Identify which cell holds the provided text, then report its [x, y] central coordinate. 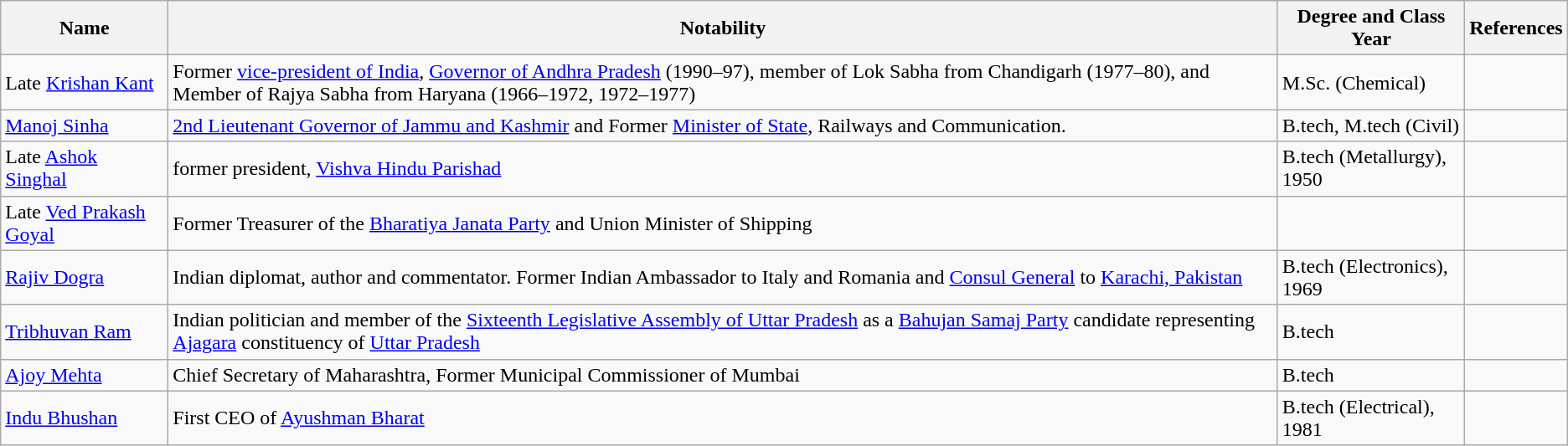
Tribhuvan Ram [85, 331]
Manoj Sinha [85, 126]
Indu Bhushan [85, 418]
Degree and Class Year [1370, 28]
Former Treasurer of the Bharatiya Janata Party and Union Minister of Shipping [723, 223]
Late Krishan Kant [85, 82]
Late Ved Prakash Goyal [85, 223]
References [1516, 28]
Name [85, 28]
former president, Vishva Hindu Parishad [723, 169]
2nd Lieutenant Governor of Jammu and Kashmir and Former Minister of State, Railways and Communication. [723, 126]
Rajiv Dogra [85, 278]
Late Ashok Singhal [85, 169]
Indian diplomat, author and commentator. Former Indian Ambassador to Italy and Romania and Consul General to Karachi, Pakistan [723, 278]
M.Sc. (Chemical) [1370, 82]
B.tech, M.tech (Civil) [1370, 126]
B.tech (Electrical), 1981 [1370, 418]
First CEO of Ayushman Bharat [723, 418]
B.tech (Metallurgy), 1950 [1370, 169]
Chief Secretary of Maharashtra, Former Municipal Commissioner of Mumbai [723, 375]
Ajoy Mehta [85, 375]
Notability [723, 28]
B.tech (Electronics), 1969 [1370, 278]
